From the cell containing the given text, extract its center point as [X, Y] coordinate. 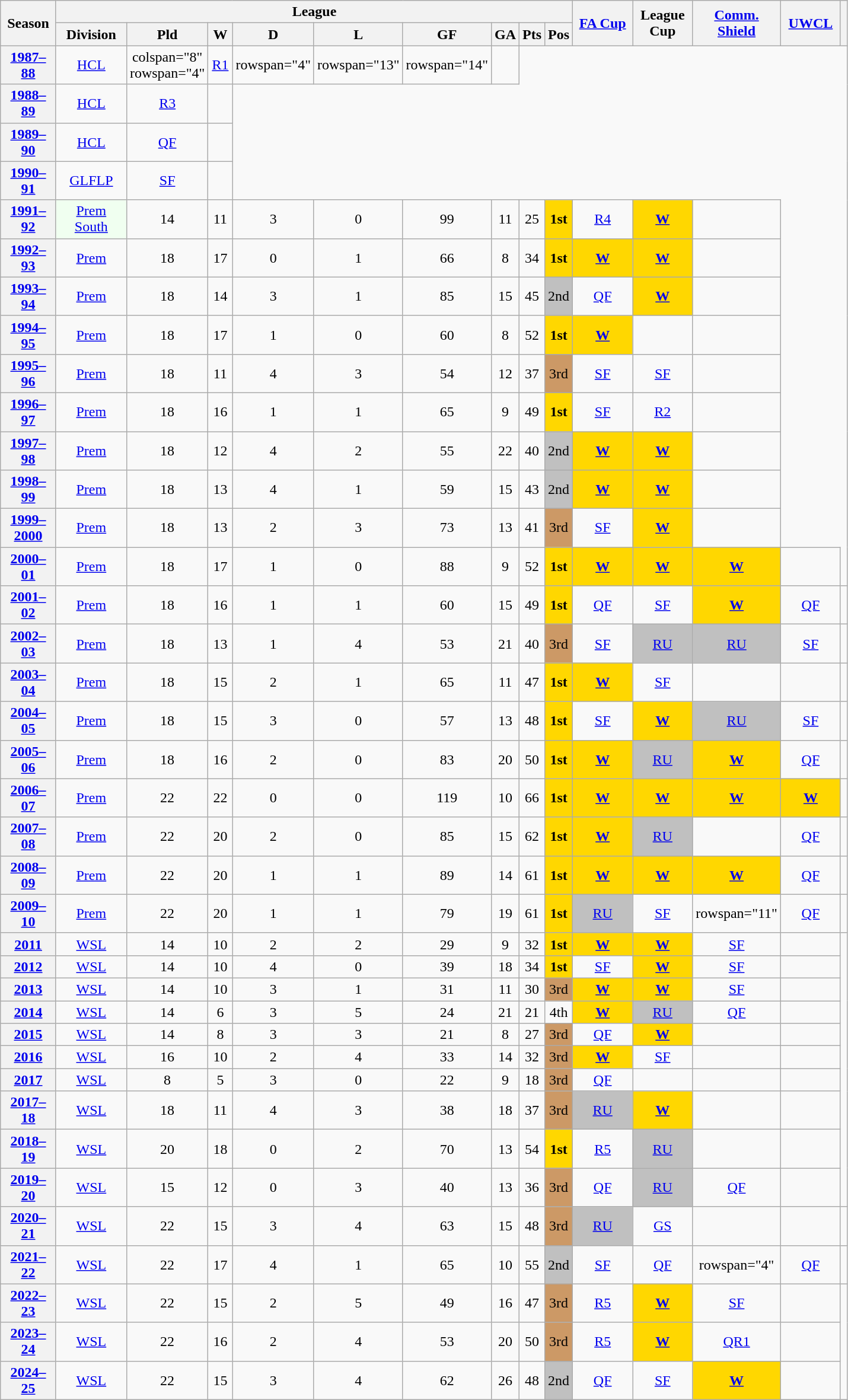
59 [447, 490]
GA [505, 34]
2022–23 [28, 1303]
1995–96 [28, 374]
QR1 [737, 1341]
Comm. Shield [737, 23]
2005–06 [28, 759]
UWCL [810, 23]
73 [447, 528]
38 [447, 1110]
29 [447, 944]
45 [533, 296]
1990–91 [28, 180]
19 [505, 913]
2004–05 [28, 721]
1996–97 [28, 412]
2003–04 [28, 682]
63 [447, 1226]
2012 [28, 967]
Pld [167, 34]
6 [221, 1012]
79 [447, 913]
1993–94 [28, 296]
99 [447, 219]
1988–89 [28, 103]
1994–95 [28, 334]
GLFLP [91, 180]
1992–93 [28, 257]
2009–10 [28, 913]
2002–03 [28, 644]
27 [533, 1035]
2023–24 [28, 1341]
41 [533, 528]
L [358, 34]
D [273, 34]
2020–21 [28, 1226]
2019–20 [28, 1187]
rowspan="14" [447, 65]
25 [533, 219]
rowspan="11" [737, 913]
31 [447, 989]
1997–98 [28, 451]
57 [447, 721]
2006–07 [28, 798]
1987–88 [28, 65]
30 [533, 989]
1998–99 [28, 490]
R3 [167, 103]
rowspan="13" [358, 65]
Pts [533, 34]
39 [447, 967]
2015 [28, 1035]
2017–18 [28, 1110]
2024–25 [28, 1380]
36 [533, 1187]
70 [447, 1149]
2017 [28, 1080]
2008–09 [28, 875]
33 [447, 1057]
1989–90 [28, 142]
2013 [28, 989]
43 [533, 490]
2018–19 [28, 1149]
24 [447, 1012]
League Cup [663, 23]
Prem South [91, 219]
2014 [28, 1012]
2001–02 [28, 605]
2011 [28, 944]
Pos [559, 34]
League [314, 12]
Season [28, 23]
colspan="8" rowspan="4" [167, 65]
Division [91, 34]
R4 [602, 219]
1991–92 [28, 219]
2021–22 [28, 1264]
2016 [28, 1057]
4th [559, 1012]
88 [447, 567]
FA Cup [602, 23]
GF [447, 34]
R2 [663, 412]
89 [447, 875]
2007–08 [28, 836]
2000–01 [28, 567]
83 [447, 759]
26 [505, 1380]
GS [663, 1226]
R1 [221, 65]
1999–2000 [28, 528]
119 [447, 798]
